Locate the cell with the specified text and output its [X, Y] center coordinate. 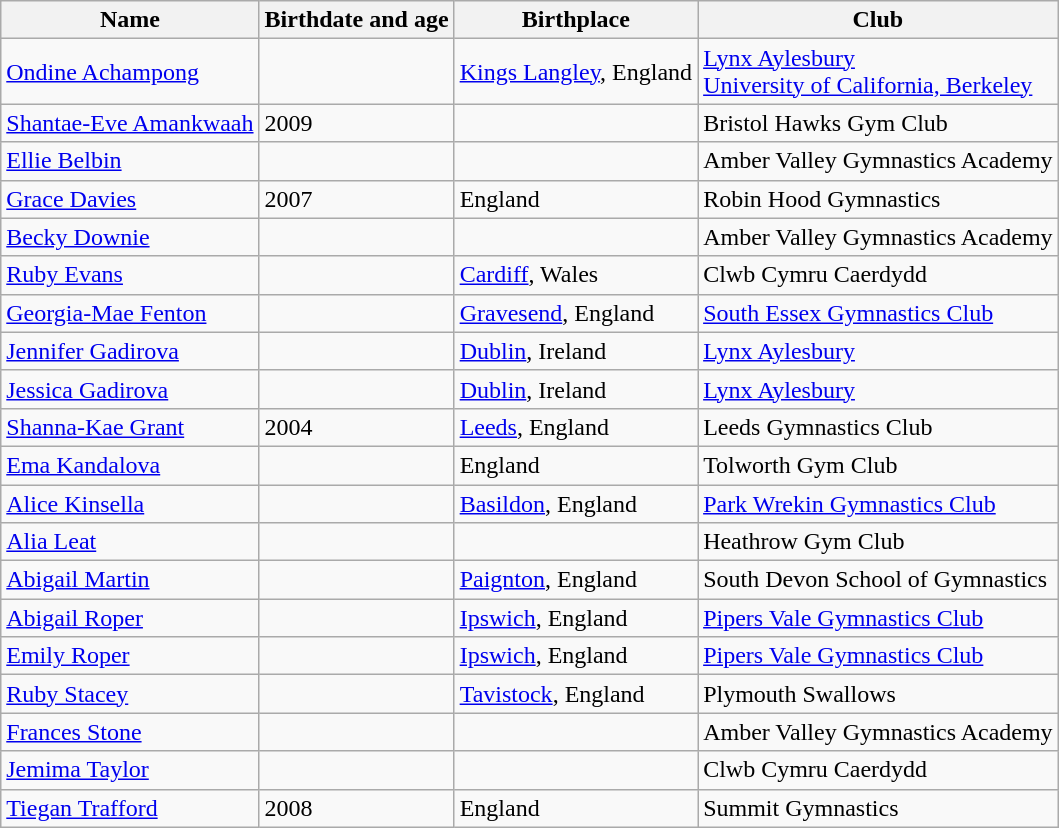
Georgia-Mae Fenton [130, 313]
Cardiff, Wales [576, 275]
Park Wrekin Gymnastics Club [878, 503]
Alia Leat [130, 542]
Emily Roper [130, 656]
Ellie Belbin [130, 161]
Lynx AylesburyUniversity of California, Berkeley [878, 72]
South Devon School of Gymnastics [878, 580]
Ondine Achampong [130, 72]
Plymouth Swallows [878, 694]
Alice Kinsella [130, 503]
Basildon, England [576, 503]
Birthdate and age [356, 20]
Ema Kandalova [130, 465]
Robin Hood Gymnastics [878, 199]
South Essex Gymnastics Club [878, 313]
Tiegan Trafford [130, 808]
Gravesend, England [576, 313]
Club [878, 20]
2008 [356, 808]
Leeds Gymnastics Club [878, 427]
Tavistock, England [576, 694]
Birthplace [576, 20]
Bristol Hawks Gym Club [878, 123]
Heathrow Gym Club [878, 542]
Abigail Roper [130, 618]
Leeds, England [576, 427]
2009 [356, 123]
Jennifer Gadirova [130, 351]
Abigail Martin [130, 580]
Becky Downie [130, 237]
Shanna-Kae Grant [130, 427]
Summit Gymnastics [878, 808]
Ruby Stacey [130, 694]
2007 [356, 199]
Grace Davies [130, 199]
Frances Stone [130, 732]
Kings Langley, England [576, 72]
Jemima Taylor [130, 770]
Name [130, 20]
2004 [356, 427]
Tolworth Gym Club [878, 465]
Shantae-Eve Amankwaah [130, 123]
Jessica Gadirova [130, 389]
Ruby Evans [130, 275]
Paignton, England [576, 580]
